From the cell containing the given text, extract its center point as [x, y] coordinate. 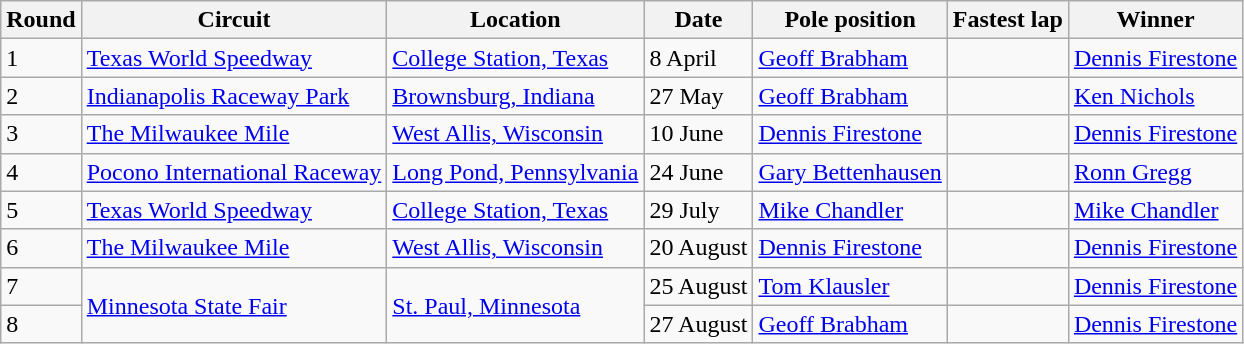
Indianapolis Raceway Park [234, 96]
Circuit [234, 20]
St. Paul, Minnesota [516, 305]
Minnesota State Fair [234, 305]
Pocono International Raceway [234, 172]
29 July [698, 210]
Pole position [850, 20]
Round [41, 20]
Date [698, 20]
Ronn Gregg [1155, 172]
27 May [698, 96]
20 August [698, 248]
Fastest lap [1008, 20]
6 [41, 248]
8 April [698, 58]
10 June [698, 134]
Brownsburg, Indiana [516, 96]
Tom Klausler [850, 286]
24 June [698, 172]
Gary Bettenhausen [850, 172]
5 [41, 210]
Winner [1155, 20]
27 August [698, 324]
Ken Nichols [1155, 96]
25 August [698, 286]
Long Pond, Pennsylvania [516, 172]
8 [41, 324]
4 [41, 172]
3 [41, 134]
Location [516, 20]
1 [41, 58]
7 [41, 286]
2 [41, 96]
